Scan for the cell matching the given text and deliver its (x, y) coordinate at center. 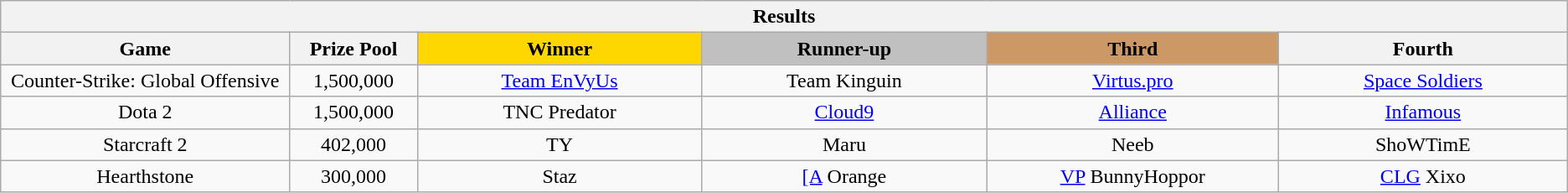
300,000 (353, 176)
Staz (560, 176)
Third (1132, 49)
TNC Predator (560, 112)
Counter-Strike: Global Offensive (146, 81)
Neeb (1132, 144)
VP BunnyHoppor (1132, 176)
Game (146, 49)
Dota 2 (146, 112)
Prize Pool (353, 49)
Alliance (1132, 112)
Infamous (1422, 112)
TY (560, 144)
Hearthstone (146, 176)
Space Soldiers (1422, 81)
Maru (844, 144)
402,000 (353, 144)
ShoWTimE (1422, 144)
CLG Xixo (1422, 176)
[A Orange (844, 176)
Results (784, 17)
Cloud9 (844, 112)
Team EnVyUs (560, 81)
Runner-up (844, 49)
Virtus.pro (1132, 81)
Fourth (1422, 49)
Team Kinguin (844, 81)
Winner (560, 49)
Starcraft 2 (146, 144)
